Identify which cell holds the provided text, then report its (x, y) central coordinate. 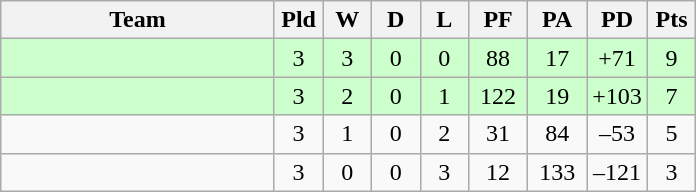
7 (672, 96)
PD (618, 20)
D (396, 20)
Pld (298, 20)
Pts (672, 20)
17 (558, 58)
5 (672, 134)
9 (672, 58)
133 (558, 172)
88 (498, 58)
L (444, 20)
PF (498, 20)
+103 (618, 96)
Team (138, 20)
84 (558, 134)
12 (498, 172)
19 (558, 96)
31 (498, 134)
+71 (618, 58)
122 (498, 96)
–121 (618, 172)
PA (558, 20)
W (348, 20)
–53 (618, 134)
